Capture the cell that displays the provided text and extract its (X, Y) central coordinate. 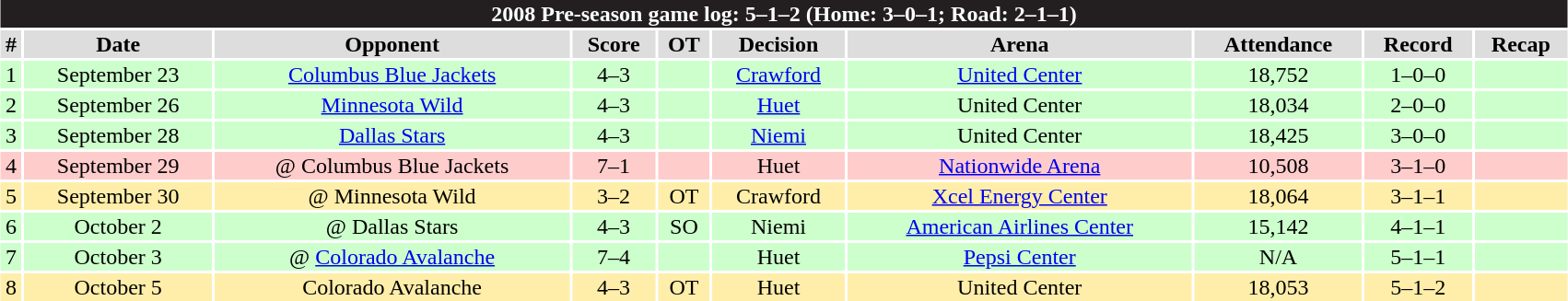
Attendance (1279, 44)
10,508 (1279, 166)
2–0–0 (1419, 105)
7 (11, 257)
@ Columbus Blue Jackets (392, 166)
Xcel Energy Center (1019, 196)
Dallas Stars (392, 135)
2008 Pre-season game log: 5–1–2 (Home: 3–0–1; Road: 2–1–1) (784, 14)
@ Dallas Stars (392, 226)
Nationwide Arena (1019, 166)
18,064 (1279, 196)
Minnesota Wild (392, 105)
2 (11, 105)
Opponent (392, 44)
3–1–1 (1419, 196)
18,752 (1279, 75)
September 30 (118, 196)
18,053 (1279, 287)
4–1–1 (1419, 226)
4 (11, 166)
American Airlines Center (1019, 226)
5–1–2 (1419, 287)
October 3 (118, 257)
18,034 (1279, 105)
Score (614, 44)
3 (11, 135)
October 5 (118, 287)
N/A (1279, 257)
3–2 (614, 196)
# (11, 44)
7–1 (614, 166)
3–1–0 (1419, 166)
September 26 (118, 105)
1–0–0 (1419, 75)
Decision (779, 44)
5 (11, 196)
September 29 (118, 166)
1 (11, 75)
Arena (1019, 44)
6 (11, 226)
Record (1419, 44)
Date (118, 44)
5–1–1 (1419, 257)
@ Minnesota Wild (392, 196)
8 (11, 287)
September 23 (118, 75)
September 28 (118, 135)
October 2 (118, 226)
Pepsi Center (1019, 257)
@ Colorado Avalanche (392, 257)
Columbus Blue Jackets (392, 75)
Recap (1520, 44)
7–4 (614, 257)
SO (684, 226)
Colorado Avalanche (392, 287)
15,142 (1279, 226)
18,425 (1279, 135)
3–0–0 (1419, 135)
